Pinpoint the cell where the given text exists, returning its (X, Y) midpoint coordinate. 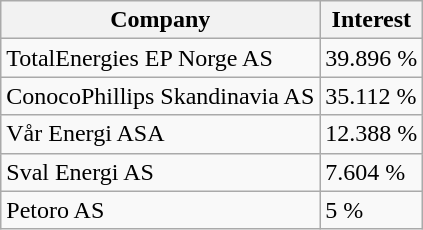
7.604 % (372, 172)
5 % (372, 210)
Company (160, 20)
12.388 % (372, 134)
Petoro AS (160, 210)
39.896 % (372, 58)
Sval Energi AS (160, 172)
TotalEnergies EP Norge AS (160, 58)
Interest (372, 20)
Vår Energi ASA (160, 134)
ConocoPhillips Skandinavia AS (160, 96)
35.112 % (372, 96)
